Extract the [X, Y] coordinate from the center of the cell holding the provided text.  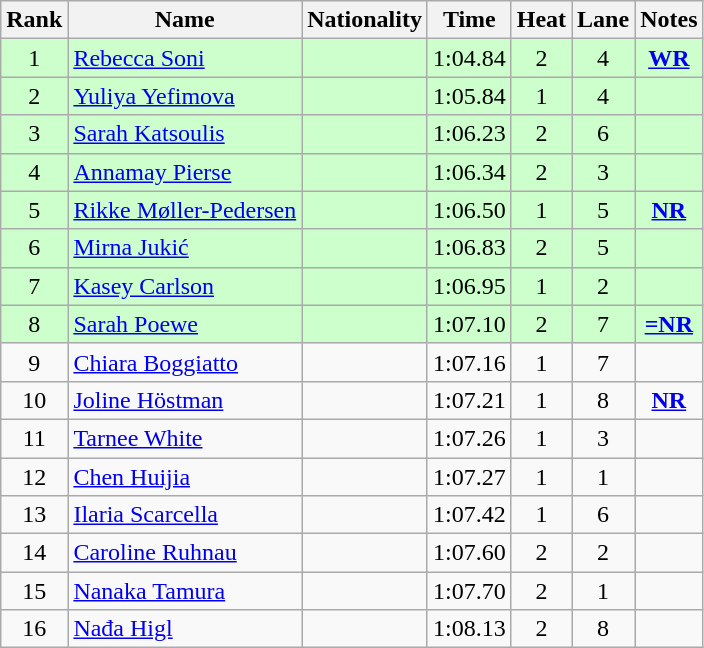
Annamay Pierse [185, 172]
Tarnee White [185, 438]
Notes [669, 20]
Heat [541, 20]
Ilaria Scarcella [185, 515]
Mirna Jukić [185, 248]
Sarah Poewe [185, 324]
10 [34, 400]
13 [34, 515]
1:07.10 [469, 324]
1:06.23 [469, 134]
Rebecca Soni [185, 58]
14 [34, 553]
1:07.70 [469, 591]
Caroline Ruhnau [185, 553]
Nanaka Tamura [185, 591]
Kasey Carlson [185, 286]
1:07.60 [469, 553]
16 [34, 629]
11 [34, 438]
1:08.13 [469, 629]
1:07.26 [469, 438]
Name [185, 20]
1:07.16 [469, 362]
9 [34, 362]
1:06.50 [469, 210]
1:05.84 [469, 96]
Chiara Boggiatto [185, 362]
15 [34, 591]
Chen Huijia [185, 477]
Lane [604, 20]
1:06.95 [469, 286]
=NR [669, 324]
Nađa Higl [185, 629]
Rank [34, 20]
12 [34, 477]
1:07.27 [469, 477]
Rikke Møller-Pedersen [185, 210]
1:06.83 [469, 248]
1:07.42 [469, 515]
Yuliya Yefimova [185, 96]
WR [669, 58]
1:06.34 [469, 172]
1:07.21 [469, 400]
Time [469, 20]
Nationality [365, 20]
1:04.84 [469, 58]
Joline Höstman [185, 400]
Sarah Katsoulis [185, 134]
